Scan for the cell matching the given text and deliver its [x, y] coordinate at center. 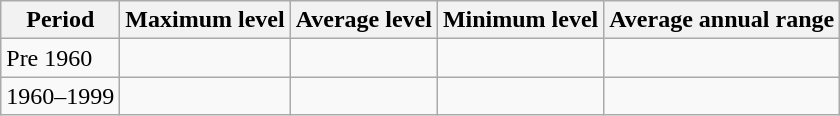
Average annual range [722, 20]
Maximum level [205, 20]
Pre 1960 [60, 58]
Period [60, 20]
Average level [364, 20]
1960–1999 [60, 96]
Minimum level [520, 20]
